For the text-containing cell, return its midpoint in [x, y] coordinate format. 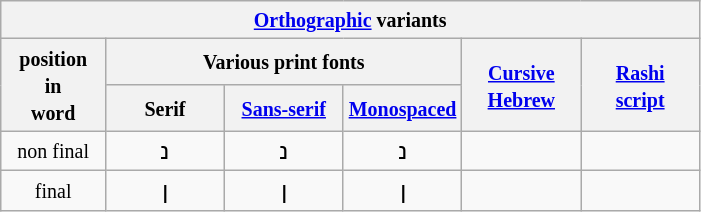
Rashiscript [640, 85]
non final [54, 151]
Sans-serif [284, 108]
positioninword [54, 85]
Monospaced [402, 108]
final [54, 190]
CursiveHebrew [522, 85]
Serif [166, 108]
Orthographic variants [350, 20]
Various print fonts [284, 62]
